Extract the (X, Y) coordinate from the center of the cell holding the provided text.  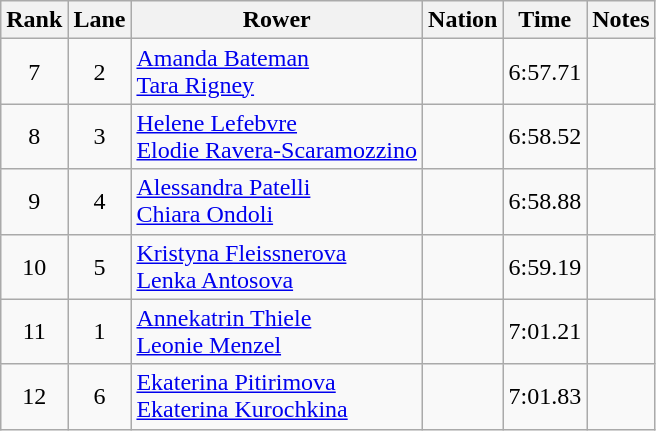
6:59.19 (545, 266)
7:01.21 (545, 332)
Rower (277, 20)
Amanda BatemanTara Rigney (277, 72)
1 (100, 332)
6:58.52 (545, 136)
6:58.88 (545, 202)
3 (100, 136)
7:01.83 (545, 396)
5 (100, 266)
10 (34, 266)
8 (34, 136)
Notes (621, 20)
4 (100, 202)
6 (100, 396)
7 (34, 72)
Nation (463, 20)
Kristyna FleissnerovaLenka Antosova (277, 266)
Rank (34, 20)
Ekaterina PitirimovaEkaterina Kurochkina (277, 396)
12 (34, 396)
Lane (100, 20)
6:57.71 (545, 72)
Alessandra PatelliChiara Ondoli (277, 202)
2 (100, 72)
Annekatrin ThieleLeonie Menzel (277, 332)
Time (545, 20)
9 (34, 202)
Helene LefebvreElodie Ravera-Scaramozzino (277, 136)
11 (34, 332)
